Search for the cell housing the specified text and yield its [X, Y] center coordinate. 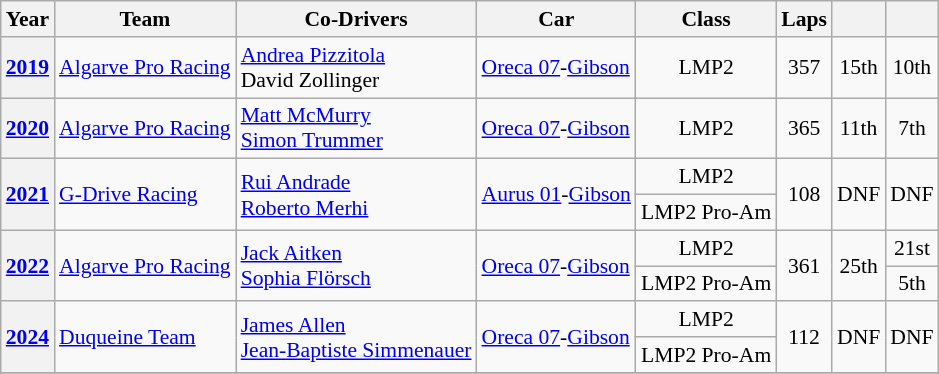
2024 [28, 338]
2021 [28, 194]
G-Drive Racing [145, 194]
2019 [28, 68]
Class [706, 19]
Aurus 01-Gibson [556, 194]
7th [912, 128]
Jack Aitken Sophia Flörsch [356, 266]
Duqueine Team [145, 338]
Matt McMurry Simon Trummer [356, 128]
5th [912, 284]
365 [804, 128]
Car [556, 19]
10th [912, 68]
Year [28, 19]
Team [145, 19]
Co-Drivers [356, 19]
11th [858, 128]
108 [804, 194]
Rui Andrade Roberto Merhi [356, 194]
2022 [28, 266]
Andrea Pizzitola David Zollinger [356, 68]
25th [858, 266]
15th [858, 68]
361 [804, 266]
James Allen Jean-Baptiste Simmenauer [356, 338]
21st [912, 248]
Laps [804, 19]
2020 [28, 128]
112 [804, 338]
357 [804, 68]
